Capture the cell that displays the provided text and extract its (x, y) central coordinate. 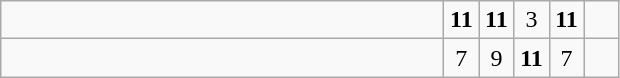
3 (532, 20)
9 (496, 58)
